Detect which cell encompasses the target text, then output its [x, y] center coordinate. 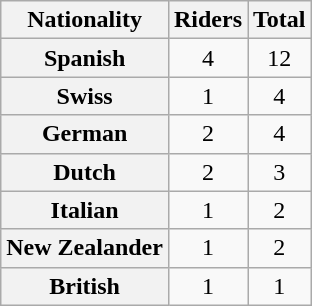
3 [280, 172]
British [85, 286]
Italian [85, 210]
German [85, 134]
Swiss [85, 96]
Total [280, 20]
Nationality [85, 20]
Dutch [85, 172]
Riders [208, 20]
12 [280, 58]
New Zealander [85, 248]
Spanish [85, 58]
